Identify which cell holds the provided text, then report its (X, Y) central coordinate. 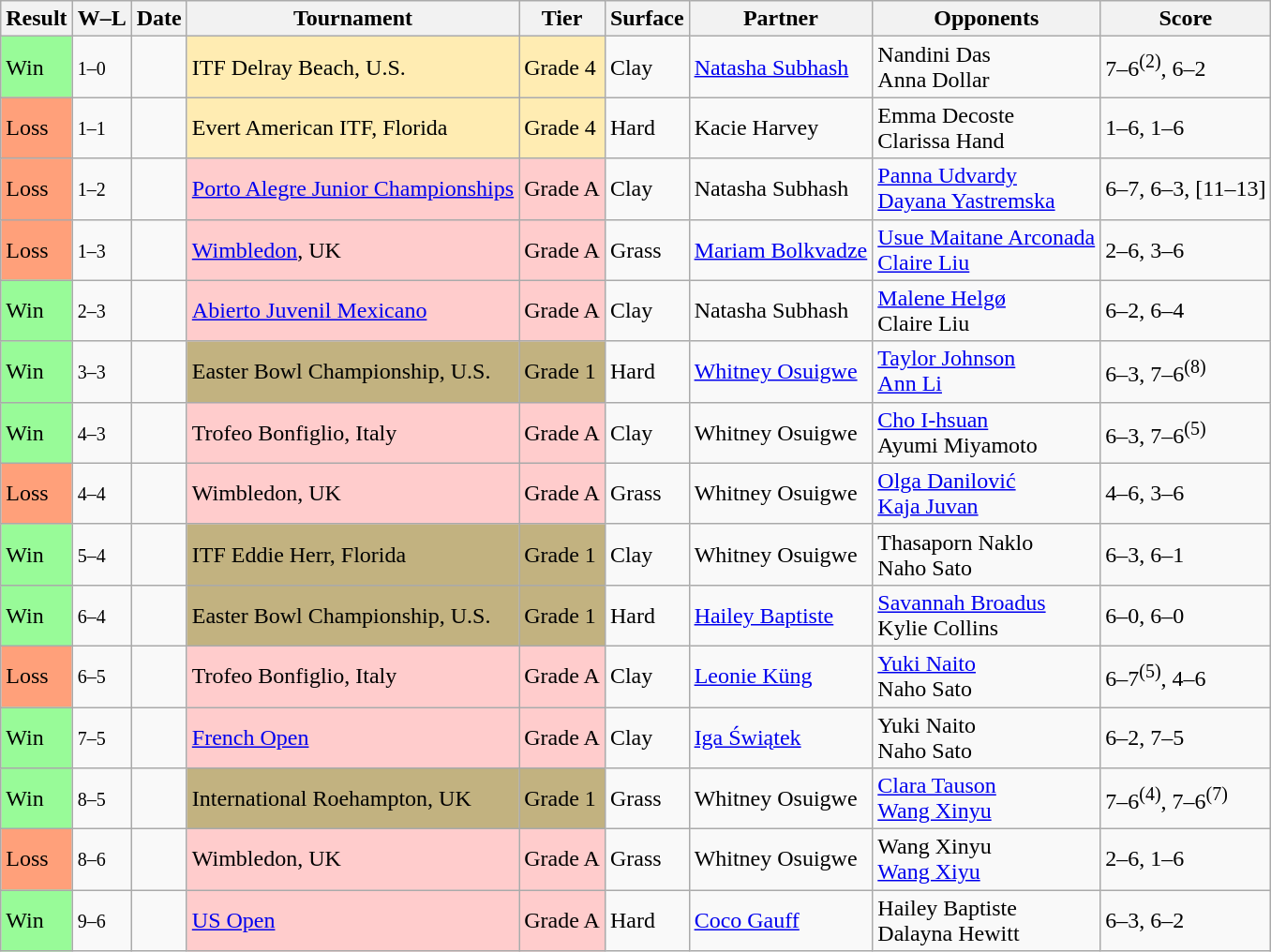
Panna Udvardy Dayana Yastremska (986, 189)
Date (159, 19)
Opponents (986, 19)
6–0, 6–0 (1186, 615)
Iga Świątek (781, 736)
1–0 (101, 67)
Hailey Baptiste (781, 615)
4–4 (101, 493)
7–6(4), 7–6(7) (1186, 798)
Usue Maitane Arconada Claire Liu (986, 249)
6–3, 6–1 (1186, 555)
7–6(2), 6–2 (1186, 67)
1–6, 1–6 (1186, 127)
Mariam Bolkvadze (781, 249)
Leonie Küng (781, 677)
6–2, 7–5 (1186, 736)
Taylor Johnson Ann Li (986, 371)
Coco Gauff (781, 920)
ITF Delray Beach, U.S. (352, 67)
Tournament (352, 19)
Thasaporn Naklo Naho Sato (986, 555)
Malene Helgø Claire Liu (986, 311)
6–3, 6–2 (1186, 920)
9–6 (101, 920)
6–4 (101, 615)
Clara Tauson Wang Xinyu (986, 798)
Hailey Baptiste Dalayna Hewitt (986, 920)
Score (1186, 19)
Nandini Das Anna Dollar (986, 67)
Result (37, 19)
2–3 (101, 311)
8–5 (101, 798)
Porto Alegre Junior Championships (352, 189)
6–7(5), 4–6 (1186, 677)
6–2, 6–4 (1186, 311)
1–2 (101, 189)
Evert American ITF, Florida (352, 127)
6–5 (101, 677)
2–6, 1–6 (1186, 860)
W–L (101, 19)
Kacie Harvey (781, 127)
3–3 (101, 371)
Savannah Broadus Kylie Collins (986, 615)
Wang Xinyu Wang Xiyu (986, 860)
Olga Danilović Kaja Juvan (986, 493)
Surface (647, 19)
6–7, 6–3, [11–13] (1186, 189)
5–4 (101, 555)
ITF Eddie Herr, Florida (352, 555)
7–5 (101, 736)
Cho I-hsuan Ayumi Miyamoto (986, 433)
2–6, 3–6 (1186, 249)
1–1 (101, 127)
1–3 (101, 249)
8–6 (101, 860)
US Open (352, 920)
Partner (781, 19)
Tier (562, 19)
Abierto Juvenil Mexicano (352, 311)
4–3 (101, 433)
6–3, 7–6(5) (1186, 433)
6–3, 7–6(8) (1186, 371)
4–6, 3–6 (1186, 493)
French Open (352, 736)
International Roehampton, UK (352, 798)
Emma Decoste Clarissa Hand (986, 127)
